Return the (x, y) coordinate for the center point of the cell that contains the specified text.  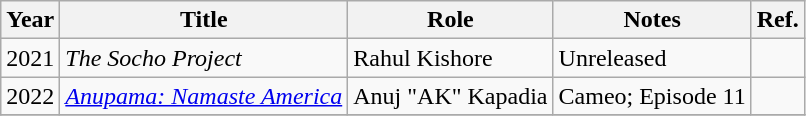
Unreleased (652, 58)
Anuj "AK" Kapadia (450, 96)
2021 (30, 58)
Rahul Kishore (450, 58)
2022 (30, 96)
The Socho Project (204, 58)
Ref. (778, 20)
Title (204, 20)
Notes (652, 20)
Role (450, 20)
Year (30, 20)
Anupama: Namaste America (204, 96)
Cameo; Episode 11 (652, 96)
